Output the [x, y] coordinate of the center of the cell containing the given text.  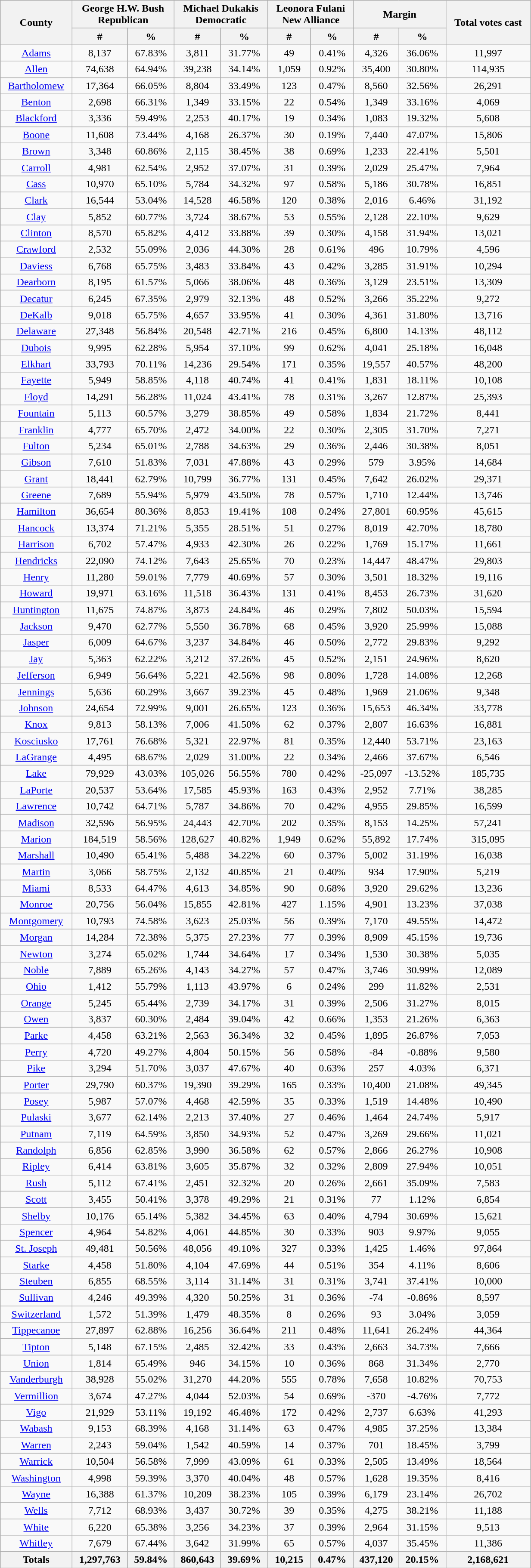
7,666 [488, 1347]
4,412 [197, 233]
Steuben [36, 1281]
40.69% [245, 577]
6,220 [100, 1527]
17,585 [197, 790]
171 [289, 364]
53 [289, 216]
1,710 [376, 495]
3,667 [197, 691]
76.68% [151, 741]
7,271 [488, 429]
7,772 [488, 1396]
67.35% [151, 299]
81 [289, 741]
45,615 [488, 512]
4,933 [197, 544]
39.04% [245, 1019]
12,440 [376, 741]
80.36% [151, 512]
0.38% [332, 200]
37.67% [422, 757]
Porter [36, 1085]
43.50% [245, 495]
0.66% [332, 1019]
3,279 [197, 413]
7,610 [100, 462]
12.87% [422, 397]
60.86% [151, 151]
2,451 [197, 1183]
43.97% [245, 986]
13.23% [422, 904]
66.05% [151, 86]
Greene [36, 495]
42 [289, 1019]
Newton [36, 954]
Gibson [36, 462]
50.15% [245, 1052]
59.84% [151, 1560]
31.94% [422, 233]
5,550 [197, 626]
2,663 [376, 1347]
26.24% [422, 1330]
24,443 [197, 823]
14,447 [376, 561]
2,979 [197, 299]
Howard [36, 593]
26.02% [422, 479]
64.94% [151, 69]
2,485 [197, 1347]
10,400 [376, 1085]
Lawrence [36, 806]
49.27% [151, 1052]
58.85% [151, 380]
15,621 [488, 1216]
5,219 [488, 872]
19.32% [422, 118]
26,291 [488, 86]
8,019 [376, 528]
6,179 [376, 1494]
Parke [36, 1036]
31.80% [422, 315]
55.94% [151, 495]
50.25% [245, 1298]
0.78% [332, 1380]
44.30% [245, 250]
0.55% [332, 216]
3,677 [100, 1117]
34.23% [245, 1527]
26.37% [245, 135]
13,746 [488, 495]
34.22% [245, 855]
0.27% [332, 528]
33.88% [245, 233]
34.00% [245, 429]
Dubois [36, 348]
Hamilton [36, 512]
3.04% [422, 1314]
47.88% [245, 462]
Wabash [36, 1429]
19,192 [197, 1412]
22.10% [422, 216]
11,280 [100, 577]
34.15% [245, 1363]
50.56% [151, 1248]
1,769 [376, 544]
47.27% [151, 1396]
19.41% [245, 512]
9,348 [488, 691]
5,234 [100, 446]
49.10% [245, 1248]
2,151 [376, 659]
27.94% [422, 1167]
5,852 [100, 216]
52 [289, 1134]
65.14% [151, 1216]
74.87% [151, 610]
58.13% [151, 724]
65.70% [151, 429]
2,253 [197, 118]
5,148 [100, 1347]
7,964 [488, 167]
26.65% [245, 708]
37,038 [488, 904]
4,495 [100, 757]
38.67% [245, 216]
3.95% [422, 462]
36.43% [245, 593]
Martin [36, 872]
55.02% [151, 1380]
59.49% [151, 118]
29.54% [245, 364]
31.00% [245, 757]
60 [289, 855]
33.95% [245, 315]
20 [289, 1183]
9,292 [488, 642]
10,000 [488, 1281]
13,021 [488, 233]
20,548 [197, 331]
6.46% [422, 200]
Perry [36, 1052]
11,386 [488, 1543]
49,481 [100, 1248]
Totals [36, 1560]
Scott [36, 1199]
29.85% [422, 806]
8,441 [488, 413]
74.12% [151, 561]
9,995 [100, 348]
8,533 [100, 888]
3,212 [197, 659]
51.80% [151, 1265]
53.11% [151, 1412]
2,772 [376, 642]
59.39% [151, 1478]
0.32% [332, 1167]
0.23% [332, 561]
9,018 [100, 315]
70.11% [151, 364]
60.37% [151, 1085]
5,363 [100, 659]
18,780 [488, 528]
36,654 [100, 512]
1,628 [376, 1478]
2,563 [197, 1036]
5,501 [488, 151]
51 [289, 528]
DeKalb [36, 315]
64.67% [151, 642]
14.08% [422, 675]
Ripley [36, 1167]
65.10% [151, 184]
26 [289, 544]
44.85% [245, 1232]
34.45% [245, 1216]
29,371 [488, 479]
1,814 [100, 1363]
25.65% [245, 561]
65.49% [151, 1363]
Bartholomew [36, 86]
64.71% [151, 806]
16,851 [488, 184]
5,987 [100, 1101]
46.48% [245, 1412]
Delaware [36, 331]
4,720 [100, 1052]
46.58% [245, 200]
34.93% [245, 1134]
25,393 [488, 397]
105,026 [197, 774]
31,270 [197, 1380]
354 [376, 1265]
2,036 [197, 250]
8,015 [488, 1003]
1,412 [100, 986]
51.83% [151, 462]
4,320 [197, 1298]
1,353 [376, 1019]
56.55% [245, 774]
10,504 [100, 1461]
17,364 [100, 86]
30.78% [422, 184]
31,620 [488, 593]
6,009 [100, 642]
165 [289, 1085]
10 [289, 1363]
3,285 [376, 266]
97 [289, 184]
LaGrange [36, 757]
5,608 [488, 118]
31.70% [422, 429]
19,390 [197, 1085]
5,787 [197, 806]
8,909 [376, 937]
39.69% [245, 1560]
1,519 [376, 1101]
21.08% [422, 1085]
62.88% [151, 1330]
41,293 [488, 1412]
1,059 [289, 69]
5,186 [376, 184]
13,236 [488, 888]
11,024 [197, 397]
Lake [36, 774]
0.46% [332, 1117]
7,031 [197, 462]
16,544 [100, 200]
68.55% [151, 1281]
Starke [36, 1265]
2,531 [488, 986]
3,266 [376, 299]
10,176 [100, 1216]
60.57% [151, 413]
3,799 [488, 1445]
4,061 [197, 1232]
60.77% [151, 216]
3,990 [197, 1150]
25.03% [245, 921]
38.06% [245, 282]
36.77% [245, 479]
54 [289, 1396]
5,113 [100, 413]
8,137 [100, 53]
46.34% [422, 708]
14.48% [422, 1101]
10,799 [197, 479]
Jay [36, 659]
29,803 [488, 561]
62.54% [151, 167]
14,284 [100, 937]
14,472 [488, 921]
1,831 [376, 380]
299 [376, 986]
57.47% [151, 544]
Allen [36, 69]
2,698 [100, 102]
Cass [36, 184]
6,949 [100, 675]
11,675 [100, 610]
25.18% [422, 348]
3,274 [100, 954]
58.56% [151, 839]
49.29% [245, 1199]
56.04% [151, 904]
55.09% [151, 250]
7,658 [376, 1380]
-4.76% [422, 1396]
3,741 [376, 1281]
45.93% [245, 790]
11,661 [488, 544]
42.71% [245, 331]
Morgan [36, 937]
7.71% [422, 790]
27,897 [100, 1330]
10,108 [488, 380]
5,488 [197, 855]
6,245 [100, 299]
36.58% [245, 1150]
6,702 [100, 544]
0.50% [332, 642]
Rush [36, 1183]
3,873 [197, 610]
1,530 [376, 954]
36.34% [245, 1036]
18.45% [422, 1445]
3,623 [197, 921]
Vigo [36, 1412]
2,115 [197, 151]
37.07% [245, 167]
30.99% [422, 970]
Dearborn [36, 282]
37.10% [245, 348]
8,416 [488, 1478]
Jackson [36, 626]
62.28% [151, 348]
48.47% [422, 561]
35 [289, 1101]
1,728 [376, 675]
1,834 [376, 413]
Floyd [36, 397]
2,866 [376, 1150]
16,048 [488, 348]
48,200 [488, 364]
8 [289, 1314]
8,620 [488, 659]
57,241 [488, 823]
35.45% [422, 1543]
8,597 [488, 1298]
61 [289, 1461]
2,132 [197, 872]
Jefferson [36, 675]
3,037 [197, 1068]
Fayette [36, 380]
20,756 [100, 904]
10,908 [488, 1150]
5,002 [376, 855]
20,537 [100, 790]
184,519 [100, 839]
Kosciusko [36, 741]
55,892 [376, 839]
62.22% [151, 659]
11.82% [422, 986]
14,291 [100, 397]
Warren [36, 1445]
68.39% [151, 1429]
48,112 [488, 331]
1,113 [197, 986]
Decatur [36, 299]
15,088 [488, 626]
28 [289, 250]
18.32% [422, 577]
4,246 [100, 1298]
53.64% [151, 790]
42.56% [245, 675]
2,739 [197, 1003]
Pike [36, 1068]
34.84% [245, 642]
4.11% [422, 1265]
4,143 [197, 970]
56.95% [151, 823]
6,856 [100, 1150]
33 [289, 1347]
6,546 [488, 757]
38,285 [488, 790]
40 [289, 1068]
Henry [36, 577]
18,441 [100, 479]
5,355 [197, 528]
9,813 [100, 724]
65 [289, 1543]
4,275 [376, 1510]
24,654 [100, 708]
62.77% [151, 626]
Michael DukakisDemocratic [220, 15]
Clinton [36, 233]
16,881 [488, 724]
14.25% [422, 823]
701 [376, 1445]
5,382 [197, 1216]
Franklin [36, 429]
27,801 [376, 512]
257 [376, 1068]
31.99% [245, 1543]
22.41% [422, 151]
3,114 [197, 1281]
98 [289, 675]
Daviess [36, 266]
37.26% [245, 659]
8,560 [376, 86]
7,006 [197, 724]
7,679 [100, 1543]
7,689 [100, 495]
Ohio [36, 986]
19,116 [488, 577]
County [36, 22]
185,735 [488, 774]
7,053 [488, 1036]
4,118 [197, 380]
23.14% [422, 1494]
-370 [376, 1396]
6,855 [100, 1281]
67.41% [151, 1183]
11,188 [488, 1510]
5,375 [197, 937]
0.51% [332, 1265]
44.20% [245, 1380]
44,364 [488, 1330]
70,753 [488, 1380]
3,605 [197, 1167]
64.59% [151, 1134]
579 [376, 462]
3,501 [376, 577]
19.35% [422, 1478]
37.40% [245, 1117]
29 [289, 446]
1,479 [197, 1314]
17.74% [422, 839]
26,702 [488, 1494]
Clay [36, 216]
4,044 [197, 1396]
7,712 [100, 1510]
40.59% [245, 1445]
39.29% [245, 1085]
59.01% [151, 577]
868 [376, 1363]
114,935 [488, 69]
7,642 [376, 479]
10,742 [100, 806]
4,657 [197, 315]
35.22% [422, 299]
42.59% [245, 1101]
Boone [36, 135]
2,770 [488, 1363]
3,642 [197, 1543]
44 [289, 1265]
36.78% [245, 626]
0.63% [332, 1068]
3,378 [197, 1199]
327 [289, 1248]
31.19% [422, 855]
3,348 [100, 151]
2,016 [376, 200]
2,964 [376, 1527]
8,570 [100, 233]
4,955 [376, 806]
9,470 [100, 626]
21,929 [100, 1412]
780 [289, 774]
2,737 [376, 1412]
35,400 [376, 69]
29.66% [422, 1134]
1,895 [376, 1036]
4,069 [488, 102]
33,793 [100, 364]
72.38% [151, 937]
2,807 [376, 724]
6,414 [100, 1167]
65.38% [151, 1527]
1,969 [376, 691]
40.57% [422, 364]
1,542 [197, 1445]
33.15% [245, 102]
40.04% [245, 1478]
68.67% [151, 757]
Margin [400, 15]
37.41% [422, 1281]
Noble [36, 970]
39.23% [245, 691]
5,784 [197, 184]
3,237 [197, 642]
31.77% [245, 53]
63.21% [151, 1036]
11,641 [376, 1330]
10.79% [422, 250]
-74 [376, 1298]
Warrick [36, 1461]
Knox [36, 724]
93 [376, 1314]
Fulton [36, 446]
64.47% [151, 888]
52.03% [245, 1396]
13.49% [422, 1461]
49,345 [488, 1085]
33.16% [422, 102]
Elkhart [36, 364]
Sullivan [36, 1298]
34.73% [422, 1347]
9,629 [488, 216]
13,374 [100, 528]
11,021 [488, 1134]
31.27% [422, 1003]
3,837 [100, 1019]
2,506 [376, 1003]
Putnam [36, 1134]
3,294 [100, 1068]
23.51% [422, 282]
2,168,621 [488, 1560]
40.85% [245, 872]
Spencer [36, 1232]
37 [289, 1527]
3,724 [197, 216]
53.71% [422, 741]
9,153 [100, 1429]
120 [289, 200]
2,809 [376, 1167]
16.63% [422, 724]
21.06% [422, 691]
4,041 [376, 348]
19,736 [488, 937]
25.99% [422, 626]
Marshall [36, 855]
2,661 [376, 1183]
51.39% [151, 1314]
50.03% [422, 610]
37.25% [422, 1429]
4,158 [376, 233]
14,236 [197, 364]
16,388 [100, 1494]
Madison [36, 823]
24.84% [245, 610]
4,037 [376, 1543]
0.80% [332, 675]
6,768 [100, 266]
4,964 [100, 1232]
74.58% [151, 921]
3,850 [197, 1134]
Huntington [36, 610]
2,305 [376, 429]
6,371 [488, 1068]
8,606 [488, 1265]
5,954 [197, 348]
74,638 [100, 69]
8,195 [100, 282]
Tipton [36, 1347]
Clark [36, 200]
1,572 [100, 1314]
5,112 [100, 1183]
31,192 [488, 200]
47.07% [422, 135]
90 [289, 888]
72.99% [151, 708]
11,608 [100, 135]
Montgomery [36, 921]
5,979 [197, 495]
65.82% [151, 233]
40.74% [245, 380]
4,804 [197, 1052]
9,580 [488, 1052]
65.02% [151, 954]
946 [197, 1363]
8,453 [376, 593]
43.09% [245, 1461]
60.30% [151, 1019]
Hancock [36, 528]
Leonora FulaniNew Alliance [311, 15]
18,564 [488, 1461]
3,059 [488, 1314]
34.86% [245, 806]
40.17% [245, 118]
5,917 [488, 1117]
63.16% [151, 593]
Vanderburgh [36, 1380]
10,793 [100, 921]
0.68% [332, 888]
315,095 [488, 839]
57.07% [151, 1101]
59.04% [151, 1445]
4,901 [376, 904]
60.95% [422, 512]
50.41% [151, 1199]
34.32% [245, 184]
67.44% [151, 1543]
38.85% [245, 413]
3,370 [197, 1478]
43.41% [245, 397]
Johnson [36, 708]
128,627 [197, 839]
15.17% [422, 544]
4,777 [100, 429]
5,245 [100, 1003]
4,361 [376, 315]
1.12% [422, 1199]
34.14% [245, 69]
0.92% [332, 69]
48,056 [197, 1248]
30.72% [245, 1510]
32.56% [422, 86]
Grant [36, 479]
26.27% [422, 1150]
62.85% [151, 1150]
3,483 [197, 266]
4,596 [488, 250]
34.85% [245, 888]
2,213 [197, 1117]
2,466 [376, 757]
19 [289, 118]
33.49% [245, 86]
21.72% [422, 413]
5,636 [100, 691]
27,348 [100, 331]
2,472 [197, 429]
35.09% [422, 1183]
13,309 [488, 282]
30.80% [422, 69]
16,038 [488, 855]
32.42% [245, 1347]
15,594 [488, 610]
White [36, 1527]
1,464 [376, 1117]
Benton [36, 102]
14,528 [197, 200]
9,001 [197, 708]
Wayne [36, 1494]
49.55% [422, 921]
65.26% [151, 970]
47.67% [245, 1068]
163 [289, 790]
9,055 [488, 1232]
12,089 [488, 970]
71.21% [151, 528]
13,384 [488, 1429]
30.69% [422, 1216]
6 [289, 986]
13,716 [488, 315]
42.30% [245, 544]
16,599 [488, 806]
108 [289, 512]
Blackford [36, 118]
10,215 [289, 1560]
56.64% [151, 675]
Owen [36, 1019]
31.91% [422, 266]
0.19% [332, 135]
5,321 [197, 741]
10,051 [488, 1167]
Tippecanoe [36, 1330]
-0.86% [422, 1298]
1,297,763 [100, 1560]
48.35% [245, 1314]
6,800 [376, 331]
54.82% [151, 1232]
9,513 [488, 1527]
Vermillion [36, 1396]
Monroe [36, 904]
38.23% [245, 1494]
7,583 [488, 1183]
56.28% [151, 397]
31.34% [422, 1363]
67.83% [151, 53]
31.15% [422, 1527]
3,066 [100, 872]
61.37% [151, 1494]
-13.52% [422, 774]
Brown [36, 151]
437,120 [376, 1560]
11,518 [197, 593]
49.39% [151, 1298]
3,674 [100, 1396]
2,484 [197, 1019]
Switzerland [36, 1314]
0.54% [332, 102]
3,129 [376, 282]
1,083 [376, 118]
24.96% [422, 659]
7,170 [376, 921]
26.87% [422, 1036]
42.81% [245, 904]
11,997 [488, 53]
38.21% [422, 1510]
36.64% [245, 1330]
61.57% [151, 282]
62.79% [151, 479]
Shelby [36, 1216]
4,998 [100, 1478]
172 [289, 1412]
Adams [36, 53]
4,468 [197, 1101]
22,090 [100, 561]
26.73% [422, 593]
68 [289, 626]
15,806 [488, 135]
56.58% [151, 1461]
53.04% [151, 200]
Hendricks [36, 561]
-0.88% [422, 1052]
Wells [36, 1510]
4,104 [197, 1265]
1,425 [376, 1248]
202 [289, 823]
14,684 [488, 462]
105 [289, 1494]
Union [36, 1363]
Jasper [36, 642]
14 [289, 1445]
860,643 [197, 1560]
32.32% [245, 1183]
5,066 [197, 282]
20.15% [422, 1560]
2,446 [376, 446]
427 [289, 904]
5,035 [488, 954]
25.47% [422, 167]
40.82% [245, 839]
4,981 [100, 167]
18.11% [422, 380]
555 [289, 1380]
62.14% [151, 1117]
34.17% [245, 1003]
10.82% [422, 1380]
27 [289, 1117]
66.31% [151, 102]
2,532 [100, 250]
15,653 [376, 708]
38.45% [245, 151]
1,949 [289, 839]
73.44% [151, 135]
216 [289, 331]
5,949 [100, 380]
32.13% [245, 299]
19,557 [376, 364]
3,455 [100, 1199]
58.75% [151, 872]
33.84% [245, 266]
51.70% [151, 1068]
14.13% [422, 331]
67.15% [151, 1347]
Posey [36, 1101]
3,746 [376, 970]
5,221 [197, 675]
47.69% [245, 1265]
0.61% [332, 250]
6,854 [488, 1199]
St. Joseph [36, 1248]
63.81% [151, 1167]
65.01% [151, 446]
65.41% [151, 855]
903 [376, 1232]
496 [376, 250]
6,363 [488, 1019]
934 [376, 872]
68.93% [151, 1510]
George H.W. BushRepublican [123, 15]
15,855 [197, 904]
34.64% [245, 954]
Total votes cast [488, 22]
Marion [36, 839]
4,613 [197, 888]
39,238 [197, 69]
17 [289, 954]
2,128 [376, 216]
0.22% [332, 544]
38,928 [100, 1380]
45.15% [422, 937]
55.79% [151, 986]
8,804 [197, 86]
Miami [36, 888]
22.97% [245, 741]
7,889 [100, 970]
1,233 [376, 151]
29.62% [422, 888]
7,119 [100, 1134]
35.87% [245, 1167]
3,336 [100, 118]
8,051 [488, 446]
4,326 [376, 53]
2,788 [197, 446]
79,929 [100, 774]
1.15% [332, 904]
LaPorte [36, 790]
17.90% [422, 872]
3,437 [197, 1510]
28.51% [245, 528]
-25,097 [376, 774]
Randolph [36, 1150]
60.29% [151, 691]
7,802 [376, 610]
17,761 [100, 741]
2,505 [376, 1461]
3,267 [376, 397]
16,256 [197, 1330]
97,864 [488, 1248]
23,163 [488, 741]
7,999 [197, 1461]
34.27% [245, 970]
6.63% [422, 1412]
32,596 [100, 823]
65.44% [151, 1003]
Crawford [36, 250]
10,294 [488, 266]
Carroll [36, 167]
33,778 [488, 708]
41.50% [245, 724]
8,153 [376, 823]
1,744 [197, 954]
43.03% [151, 774]
7,440 [376, 135]
Jennings [36, 691]
10,970 [100, 184]
Orange [36, 1003]
4,794 [376, 1216]
24.74% [422, 1117]
7,643 [197, 561]
Washington [36, 1478]
Fountain [36, 413]
3,256 [197, 1527]
8,853 [197, 512]
4,985 [376, 1429]
4.03% [422, 1068]
211 [289, 1330]
36.06% [422, 53]
3,269 [376, 1134]
10,209 [197, 1494]
12.44% [422, 495]
7,779 [197, 577]
3,811 [197, 53]
29.83% [422, 642]
2,243 [100, 1445]
34.63% [245, 446]
Whitley [36, 1543]
56.84% [151, 331]
21.26% [422, 1019]
99 [289, 348]
27.23% [245, 937]
12,268 [488, 675]
-84 [376, 1052]
38 [289, 151]
9.97% [422, 1232]
Harrison [36, 544]
29,790 [100, 1085]
19,971 [100, 593]
9,272 [488, 299]
Pulaski [36, 1117]
1.46% [422, 1248]
